Provide the [x, y] coordinate of the cell's center where the given text is located.  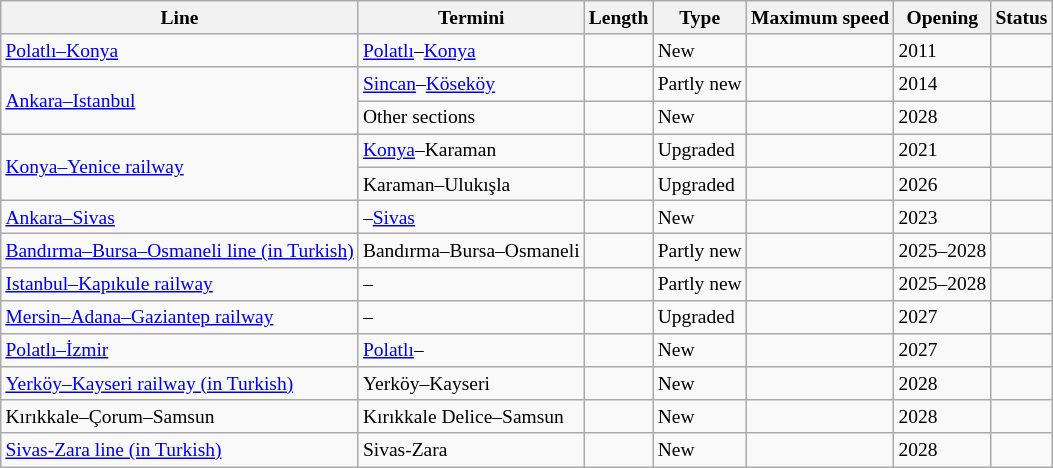
–Sivas [471, 216]
2014 [942, 84]
Sivas-Zara [471, 450]
Polatlı–İzmir [180, 350]
Yerköy–Kayseri [471, 384]
Polatlı– [471, 350]
Konya–Karaman [471, 150]
Istanbul–Kapıkule railway [180, 284]
Line [180, 18]
Length [618, 18]
Konya–Yenice railway [180, 168]
Yerköy–Kayseri railway (in Turkish) [180, 384]
Sincan–Köseköy [471, 84]
Termini [471, 18]
Sivas-Zara line (in Turkish) [180, 450]
Kırıkkale Delice–Samsun [471, 416]
Kırıkkale–Çorum–Samsun [180, 416]
Ankara–Sivas [180, 216]
Maximum speed [820, 18]
Ankara–Istanbul [180, 100]
Type [700, 18]
Mersin–Adana–Gaziantep railway [180, 316]
Status [1022, 18]
2011 [942, 50]
Karaman–Ulukışla [471, 184]
2023 [942, 216]
Bandırma–Bursa–Osmaneli line (in Turkish) [180, 250]
Bandırma–Bursa–Osmaneli [471, 250]
Other sections [471, 118]
2021 [942, 150]
2026 [942, 184]
Opening [942, 18]
